Capture the cell that displays the provided text and extract its [x, y] central coordinate. 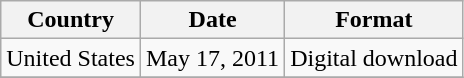
Digital download [374, 58]
Country [71, 20]
United States [71, 58]
Format [374, 20]
May 17, 2011 [212, 58]
Date [212, 20]
